Provide the (X, Y) coordinate of the cell's center where the given text is located.  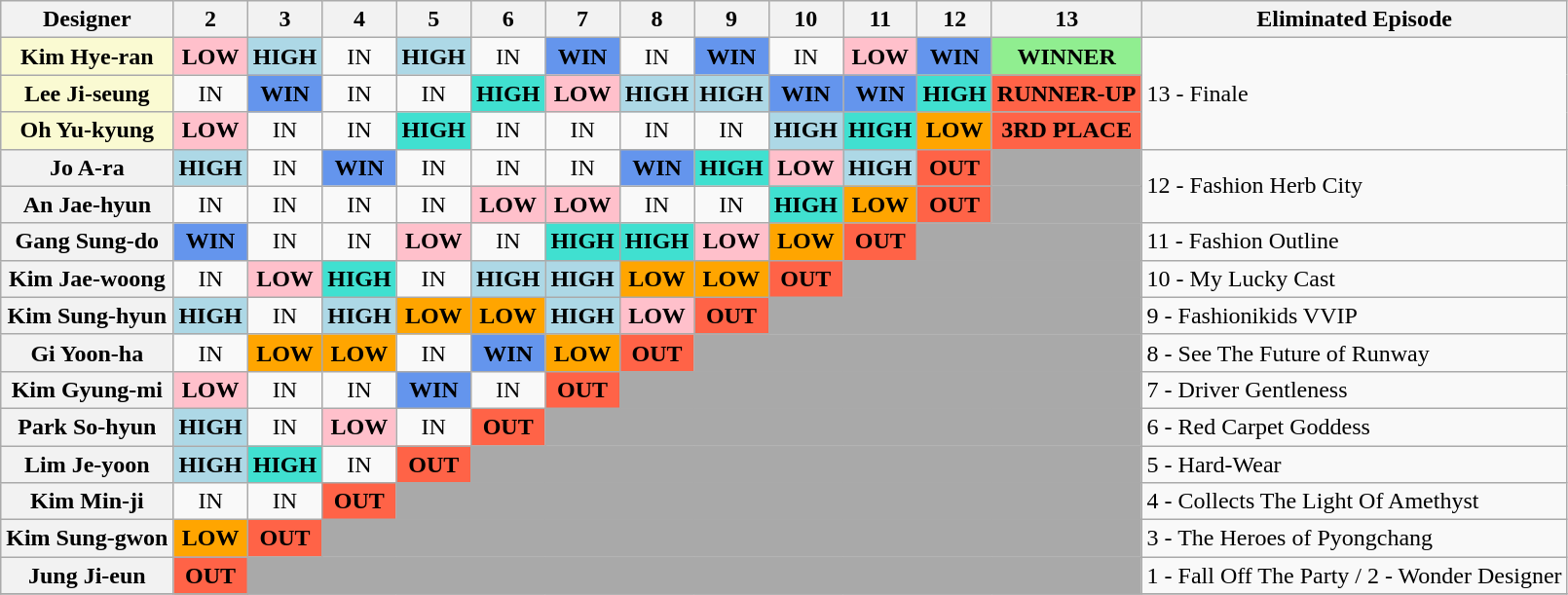
RUNNER-UP (1066, 93)
Jo A-ra (88, 167)
1 - Fall Off The Party / 2 - Wonder Designer (1354, 576)
Kim Gyung-mi (88, 390)
3 (284, 19)
6 (507, 19)
2 (210, 19)
12 - Fashion Herb City (1354, 186)
9 - Fashionikids VVIP (1354, 316)
Kim Jae-woong (88, 279)
Lim Je-yoon (88, 465)
Kim Sung-hyun (88, 316)
Gi Yoon-ha (88, 353)
9 (731, 19)
3RD PLACE (1066, 130)
An Jae-hyun (88, 205)
Park So-hyun (88, 427)
11 (880, 19)
3 - The Heroes of Pyongchang (1354, 539)
7 (582, 19)
Kim Hye-ran (88, 56)
4 (359, 19)
Gang Sung-do (88, 242)
7 - Driver Gentleness (1354, 390)
13 - Finale (1354, 93)
Kim Sung-gwon (88, 539)
WINNER (1066, 56)
10 - My Lucky Cast (1354, 279)
Lee Ji-seung (88, 93)
12 (954, 19)
4 - Collects The Light Of Amethyst (1354, 502)
Oh Yu-kyung (88, 130)
Eliminated Episode (1354, 19)
5 - Hard-Wear (1354, 465)
Jung Ji-eun (88, 576)
6 - Red Carpet Goddess (1354, 427)
10 (805, 19)
13 (1066, 19)
8 (656, 19)
11 - Fashion Outline (1354, 242)
8 - See The Future of Runway (1354, 353)
Designer (88, 19)
Kim Min-ji (88, 502)
5 (433, 19)
